For the text-containing cell, return its midpoint in (x, y) coordinate format. 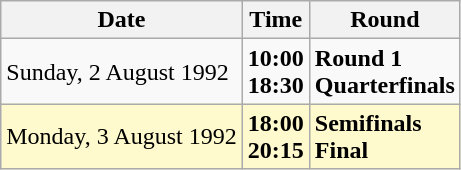
SemifinalsFinal (384, 136)
Round (384, 20)
10:0018:30 (276, 72)
Round 1Quarterfinals (384, 72)
Date (122, 20)
Sunday, 2 August 1992 (122, 72)
18:0020:15 (276, 136)
Time (276, 20)
Monday, 3 August 1992 (122, 136)
